Locate the cell with the specified text and output its (x, y) center coordinate. 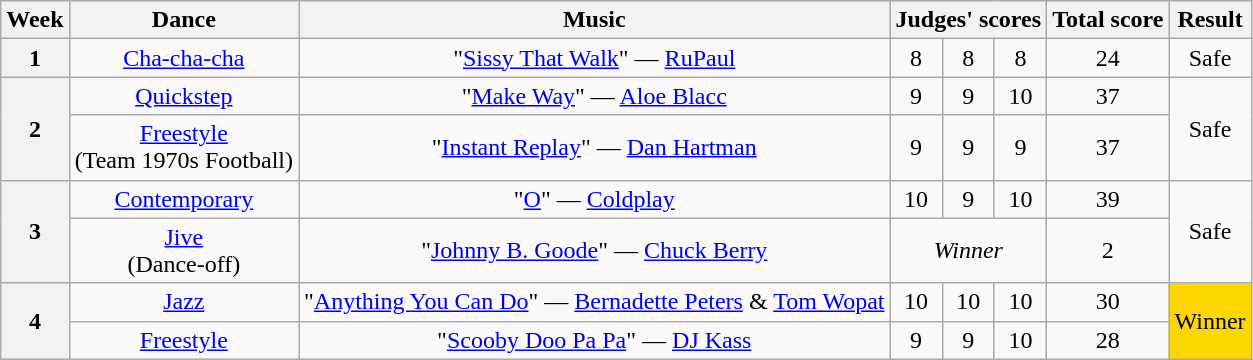
Quickstep (184, 96)
Freestyle (184, 340)
"Sissy That Walk" — RuPaul (594, 58)
Freestyle(Team 1970s Football) (184, 148)
Week (35, 20)
24 (1108, 58)
Judges' scores (968, 20)
Dance (184, 20)
"Make Way" — Aloe Blacc (594, 96)
28 (1108, 340)
Cha-cha-cha (184, 58)
Jazz (184, 302)
"O" — Coldplay (594, 199)
"Anything You Can Do" — Bernadette Peters & Tom Wopat (594, 302)
Result (1210, 20)
"Johnny B. Goode" — Chuck Berry (594, 250)
"Scooby Doo Pa Pa" — DJ Kass (594, 340)
Music (594, 20)
Jive(Dance-off) (184, 250)
30 (1108, 302)
3 (35, 232)
39 (1108, 199)
Total score (1108, 20)
1 (35, 58)
"Instant Replay" — Dan Hartman (594, 148)
Contemporary (184, 199)
4 (35, 321)
